From the cell containing the given text, extract its center point as (x, y) coordinate. 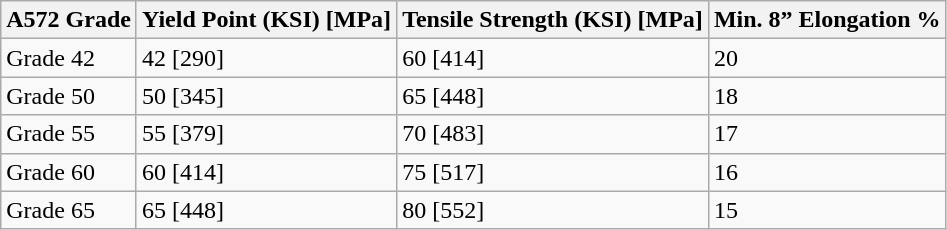
Min. 8” Elongation % (827, 20)
Grade 65 (69, 210)
75 [517] (553, 172)
80 [552] (553, 210)
Yield Point (KSI) [MPa] (266, 20)
50 [345] (266, 96)
20 (827, 58)
16 (827, 172)
18 (827, 96)
70 [483] (553, 134)
Grade 42 (69, 58)
Tensile Strength (KSI) [MPa] (553, 20)
17 (827, 134)
42 [290] (266, 58)
Grade 55 (69, 134)
A572 Grade (69, 20)
Grade 60 (69, 172)
15 (827, 210)
Grade 50 (69, 96)
55 [379] (266, 134)
